From the cell containing the given text, extract its center point as [X, Y] coordinate. 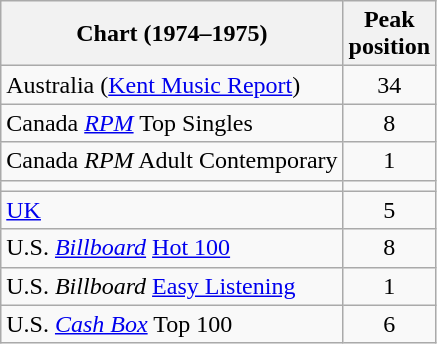
UK [172, 210]
Chart (1974–1975) [172, 34]
5 [389, 210]
U.S. Billboard Easy Listening [172, 286]
U.S. Cash Box Top 100 [172, 324]
Canada RPM Adult Contemporary [172, 161]
Canada RPM Top Singles [172, 123]
Australia (Kent Music Report) [172, 85]
U.S. Billboard Hot 100 [172, 248]
Peakposition [389, 34]
6 [389, 324]
34 [389, 85]
